Scan for the cell matching the given text and deliver its (x, y) coordinate at center. 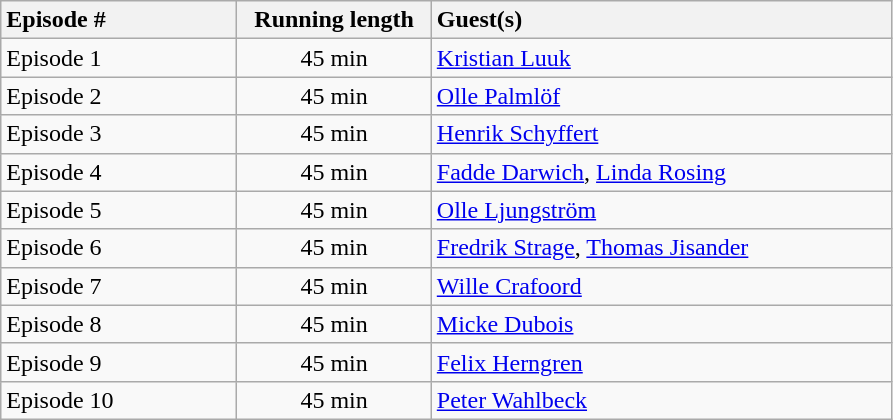
Episode 2 (119, 96)
Episode 4 (119, 172)
Wille Crafoord (662, 286)
Episode 1 (119, 58)
Olle Palmlöf (662, 96)
Guest(s) (662, 20)
Episode 10 (119, 400)
Episode 9 (119, 362)
Felix Herngren (662, 362)
Running length (334, 20)
Episode # (119, 20)
Fadde Darwich, Linda Rosing (662, 172)
Episode 5 (119, 210)
Olle Ljungström (662, 210)
Episode 7 (119, 286)
Episode 3 (119, 134)
Peter Wahlbeck (662, 400)
Episode 8 (119, 324)
Henrik Schyffert (662, 134)
Fredrik Strage, Thomas Jisander (662, 248)
Micke Dubois (662, 324)
Kristian Luuk (662, 58)
Episode 6 (119, 248)
